For the text-containing cell, return its midpoint in (X, Y) coordinate format. 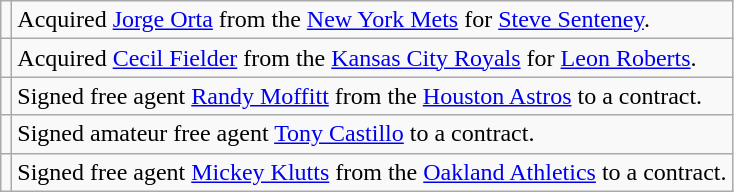
Signed free agent Randy Moffitt from the Houston Astros to a contract. (372, 96)
Acquired Jorge Orta from the New York Mets for Steve Senteney. (372, 20)
Signed free agent Mickey Klutts from the Oakland Athletics to a contract. (372, 172)
Signed amateur free agent Tony Castillo to a contract. (372, 134)
Acquired Cecil Fielder from the Kansas City Royals for Leon Roberts. (372, 58)
